Extract the (X, Y) coordinate from the center of the cell holding the provided text.  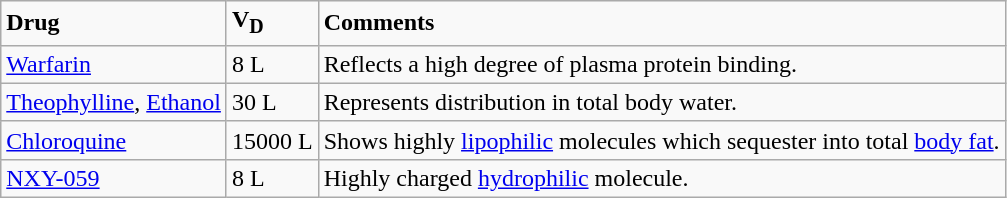
Represents distribution in total body water. (662, 102)
Reflects a high degree of plasma protein binding. (662, 64)
15000 L (272, 140)
Highly charged hydrophilic molecule. (662, 178)
Comments (662, 23)
VD (272, 23)
Theophylline, Ethanol (114, 102)
NXY-059 (114, 178)
Shows highly lipophilic molecules which sequester into total body fat. (662, 140)
Drug (114, 23)
30 L (272, 102)
Chloroquine (114, 140)
Warfarin (114, 64)
